Determine the (X, Y) coordinate at the center of the cell enclosing the given text.  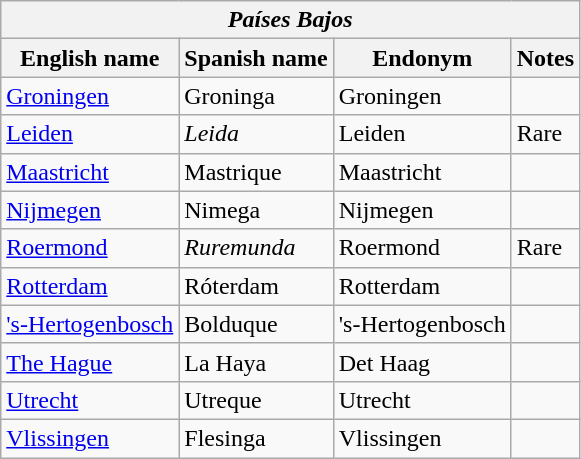
Nimega (256, 210)
Países Bajos (290, 20)
Bolduque (256, 324)
Leida (256, 134)
La Haya (256, 362)
Ruremunda (256, 248)
Róterdam (256, 286)
English name (90, 58)
Utreque (256, 400)
Flesinga (256, 438)
Notes (545, 58)
The Hague (90, 362)
Spanish name (256, 58)
Det Haag (422, 362)
Groninga (256, 96)
Mastrique (256, 172)
Endonym (422, 58)
